Locate the cell with the specified text and output its (X, Y) center coordinate. 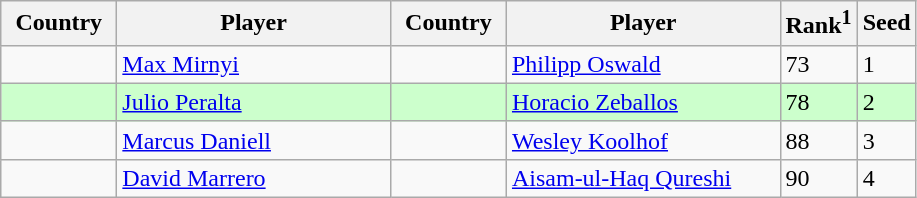
Seed (886, 24)
90 (818, 178)
Aisam-ul-Haq Qureshi (643, 178)
88 (818, 140)
4 (886, 178)
73 (818, 64)
David Marrero (254, 178)
Julio Peralta (254, 102)
2 (886, 102)
Rank1 (818, 24)
1 (886, 64)
Horacio Zeballos (643, 102)
3 (886, 140)
Wesley Koolhof (643, 140)
Marcus Daniell (254, 140)
Max Mirnyi (254, 64)
Philipp Oswald (643, 64)
78 (818, 102)
